Return [X, Y] of the center of cell containing provided text 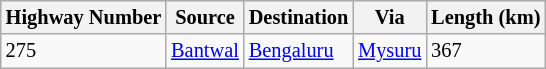
Highway Number [84, 17]
Bantwal [205, 51]
Source [205, 17]
367 [486, 51]
Mysuru [390, 51]
275 [84, 51]
Via [390, 17]
Length (km) [486, 17]
Destination [298, 17]
Bengaluru [298, 51]
